Locate the cell with the specified text and output its (x, y) center coordinate. 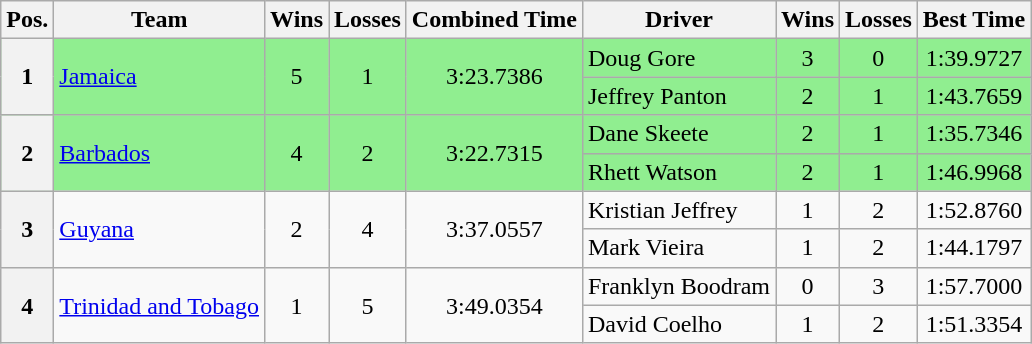
Jamaica (160, 77)
Best Time (974, 20)
Barbados (160, 153)
David Coelho (678, 324)
Trinidad and Tobago (160, 305)
Kristian Jeffrey (678, 210)
1:52.8760 (974, 210)
Team (160, 20)
1:39.9727 (974, 58)
Jeffrey Panton (678, 96)
Doug Gore (678, 58)
Dane Skeete (678, 134)
1:44.1797 (974, 248)
3:37.0557 (494, 229)
Rhett Watson (678, 172)
1:57.7000 (974, 286)
Combined Time (494, 20)
Pos. (28, 20)
Driver (678, 20)
Guyana (160, 229)
3:22.7315 (494, 153)
1:46.9968 (974, 172)
3:49.0354 (494, 305)
1:43.7659 (974, 96)
3:23.7386 (494, 77)
Franklyn Boodram (678, 286)
1:51.3354 (974, 324)
1:35.7346 (974, 134)
Mark Vieira (678, 248)
